Locate the cell with the specified text and output its (X, Y) center coordinate. 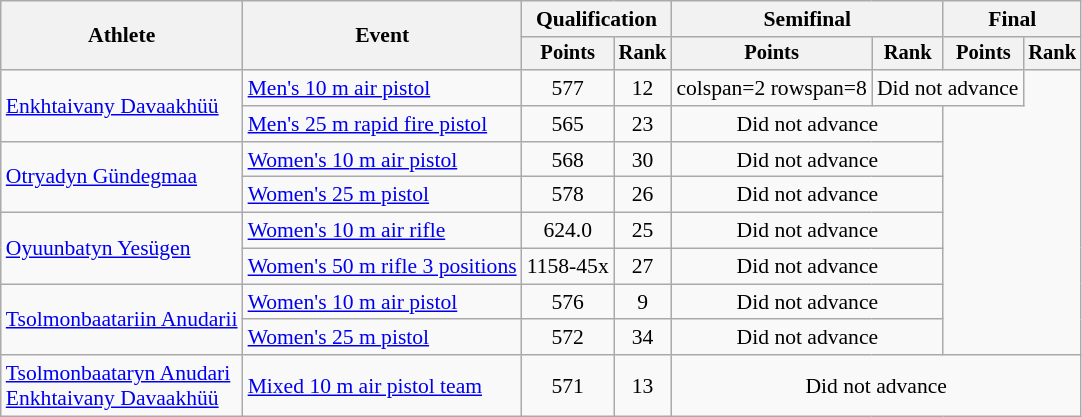
568 (568, 160)
Oyuunbatyn Yesügen (122, 248)
Tsolmonbaatariin Anudarii (122, 320)
Event (382, 36)
576 (568, 302)
34 (643, 338)
colspan=2 rowspan=8 (772, 88)
Otryadyn Gündegmaa (122, 178)
26 (643, 195)
Athlete (122, 36)
Enkhtaivany Davaakhüü (122, 106)
572 (568, 338)
577 (568, 88)
571 (568, 386)
Women's 10 m air rifle (382, 231)
Women's 50 m rifle 3 positions (382, 267)
30 (643, 160)
578 (568, 195)
Final (1012, 19)
Semifinal (807, 19)
Mixed 10 m air pistol team (382, 386)
Tsolmonbaataryn AnudariEnkhtaivany Davaakhüü (122, 386)
Qualification (597, 19)
1158-45x (568, 267)
27 (643, 267)
Men's 25 m rapid fire pistol (382, 124)
9 (643, 302)
Men's 10 m air pistol (382, 88)
12 (643, 88)
13 (643, 386)
565 (568, 124)
25 (643, 231)
624.0 (568, 231)
23 (643, 124)
